Detect which cell encompasses the target text, then output its [X, Y] center coordinate. 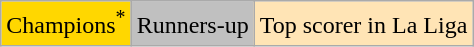
Top scorer in La Liga [364, 24]
Champions* [66, 24]
Runners-up [192, 24]
